From the cell containing the given text, extract its center point as (x, y) coordinate. 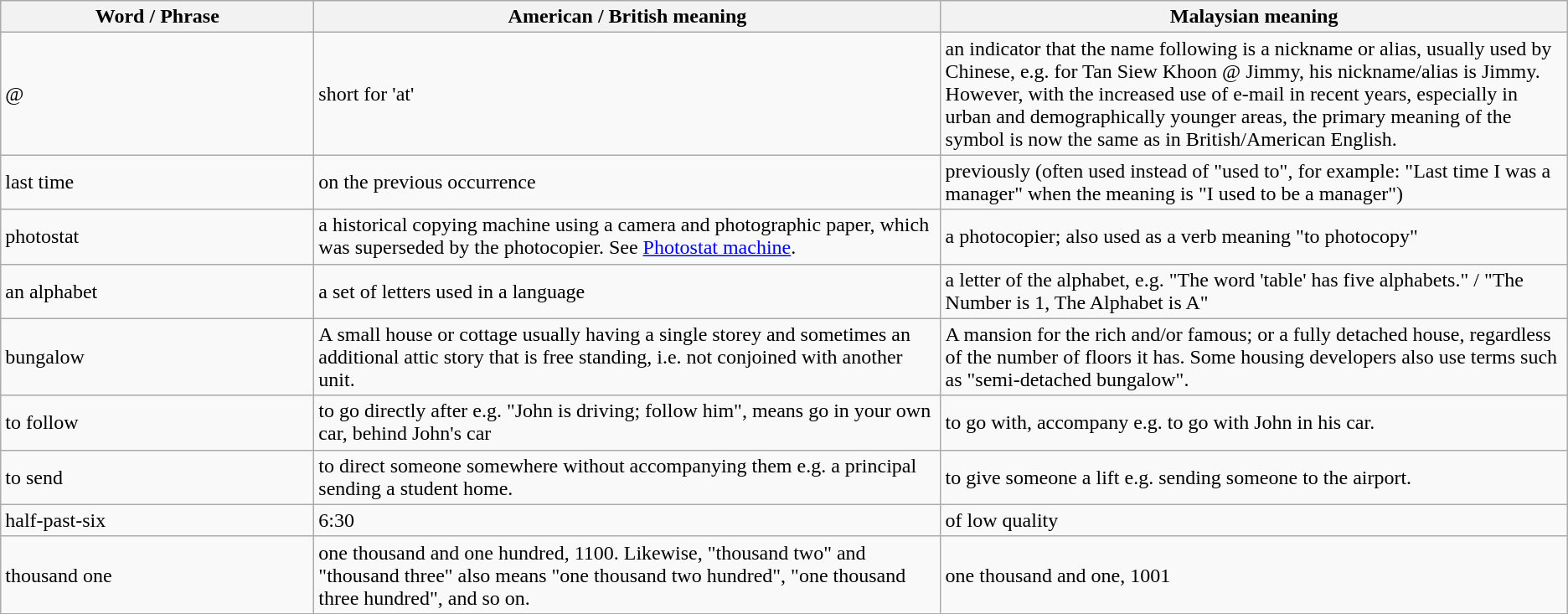
to follow (157, 422)
to go directly after e.g. "John is driving; follow him", means go in your own car, behind John's car (627, 422)
an alphabet (157, 292)
a photocopier; also used as a verb meaning "to photocopy" (1254, 236)
to direct someone somewhere without accompanying them e.g. a principal sending a student home. (627, 477)
previously (often used instead of "used to", for example: "Last time I was a manager" when the meaning is "I used to be a manager") (1254, 183)
Word / Phrase (157, 17)
of low quality (1254, 520)
one thousand and one, 1001 (1254, 575)
to go with, accompany e.g. to go with John in his car. (1254, 422)
half-past-six (157, 520)
Malaysian meaning (1254, 17)
American / British meaning (627, 17)
bungalow (157, 357)
6:30 (627, 520)
a set of letters used in a language (627, 292)
to send (157, 477)
a letter of the alphabet, e.g. "The word 'table' has five alphabets." / "The Number is 1, The Alphabet is A" (1254, 292)
last time (157, 183)
a historical copying machine using a camera and photographic paper, which was superseded by the photocopier. See Photostat machine. (627, 236)
short for 'at' (627, 94)
@ (157, 94)
to give someone a lift e.g. sending someone to the airport. (1254, 477)
photostat (157, 236)
on the previous occurrence (627, 183)
thousand one (157, 575)
